Provide the [x, y] coordinate of the cell's center where the given text is located.  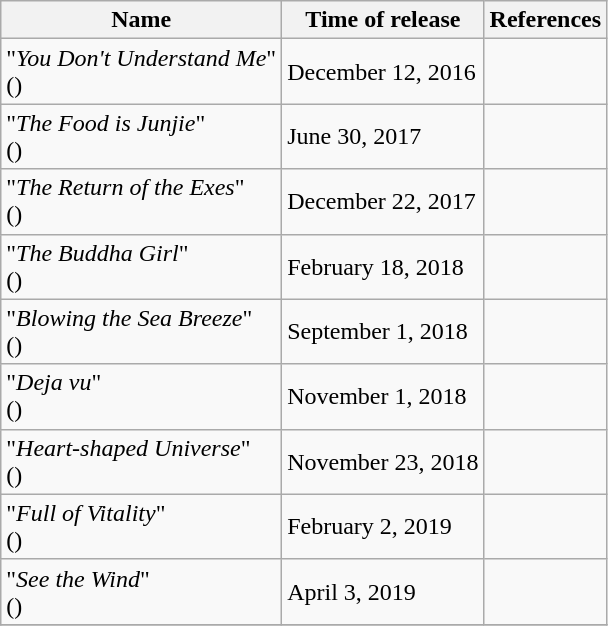
Time of release [383, 20]
November 1, 2018 [383, 396]
Name [142, 20]
June 30, 2017 [383, 136]
"The Buddha Girl"() [142, 266]
December 12, 2016 [383, 72]
"Heart-shaped Universe"() [142, 462]
"The Food is Junjie"() [142, 136]
December 22, 2017 [383, 202]
"The Return of the Exes"() [142, 202]
February 2, 2019 [383, 526]
"Deja vu"() [142, 396]
February 18, 2018 [383, 266]
September 1, 2018 [383, 332]
References [546, 20]
"Full of Vitality"() [142, 526]
November 23, 2018 [383, 462]
"You Don't Understand Me"() [142, 72]
April 3, 2019 [383, 592]
"See the Wind"() [142, 592]
"Blowing the Sea Breeze"() [142, 332]
